Scan for the cell matching the given text and deliver its (x, y) coordinate at center. 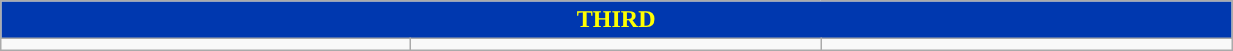
THIRD (616, 20)
